Find where the given text appears and provide that cell's center as (x, y) coordinate. 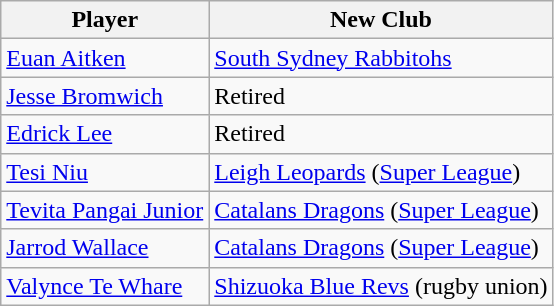
Jesse Bromwich (105, 96)
New Club (381, 20)
Leigh Leopards (Super League) (381, 172)
Euan Aitken (105, 58)
Edrick Lee (105, 134)
Player (105, 20)
South Sydney Rabbitohs (381, 58)
Valynce Te Whare (105, 286)
Shizuoka Blue Revs (rugby union) (381, 286)
Jarrod Wallace (105, 248)
Tesi Niu (105, 172)
Tevita Pangai Junior (105, 210)
